For the text-containing cell, return its midpoint in [X, Y] coordinate format. 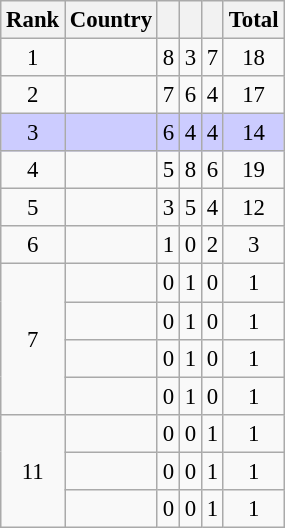
Rank [33, 20]
14 [253, 133]
12 [253, 208]
17 [253, 95]
19 [253, 170]
18 [253, 58]
Country [112, 20]
11 [33, 470]
Total [253, 20]
